Provide the [x, y] coordinate of the cell's center where the given text is located.  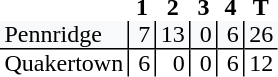
13 [172, 35]
26 [261, 35]
Pennridge [64, 35]
Quakertown [64, 63]
12 [261, 63]
7 [142, 35]
